From the cell containing the given text, extract its center point as (x, y) coordinate. 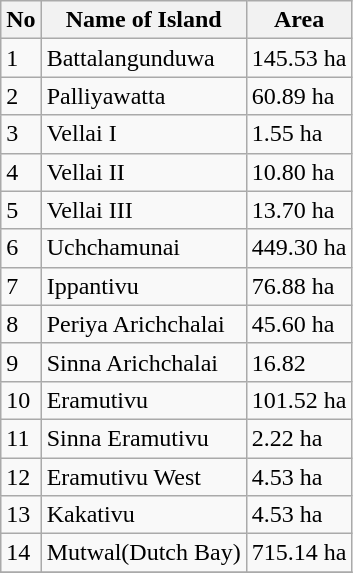
2.22 ha (299, 438)
16.82 (299, 362)
Name of Island (144, 20)
145.53 ha (299, 58)
4 (21, 172)
715.14 ha (299, 553)
1 (21, 58)
449.30 ha (299, 248)
Uchchamunai (144, 248)
Periya Arichchalai (144, 324)
101.52 ha (299, 400)
2 (21, 96)
13.70 ha (299, 210)
Vellai I (144, 134)
13 (21, 515)
Ippantivu (144, 286)
Area (299, 20)
12 (21, 477)
6 (21, 248)
Kakativu (144, 515)
Vellai III (144, 210)
8 (21, 324)
9 (21, 362)
Eramutivu West (144, 477)
Vellai II (144, 172)
60.89 ha (299, 96)
45.60 ha (299, 324)
10.80 ha (299, 172)
Eramutivu (144, 400)
Battalangunduwa (144, 58)
3 (21, 134)
Mutwal(Dutch Bay) (144, 553)
14 (21, 553)
Sinna Eramutivu (144, 438)
76.88 ha (299, 286)
11 (21, 438)
5 (21, 210)
No (21, 20)
Sinna Arichchalai (144, 362)
7 (21, 286)
Palliyawatta (144, 96)
1.55 ha (299, 134)
10 (21, 400)
